Provide the [x, y] coordinate of the cell's center where the given text is located.  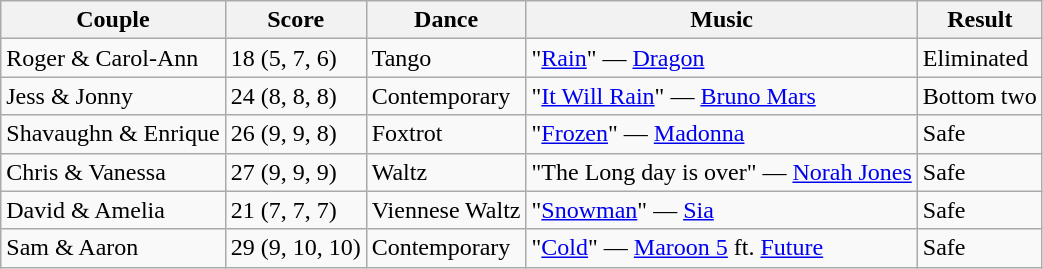
26 (9, 9, 8) [296, 134]
Sam & Aaron [113, 248]
Shavaughn & Enrique [113, 134]
Tango [446, 58]
27 (9, 9, 9) [296, 172]
Score [296, 20]
"The Long day is over" — Norah Jones [722, 172]
Couple [113, 20]
Waltz [446, 172]
"Frozen" — Madonna [722, 134]
David & Amelia [113, 210]
"Snowman" — Sia [722, 210]
Foxtrot [446, 134]
"Cold" — Maroon 5 ft. Future [722, 248]
Bottom two [980, 96]
29 (9, 10, 10) [296, 248]
Jess & Jonny [113, 96]
Chris & Vanessa [113, 172]
"Rain" — Dragon [722, 58]
24 (8, 8, 8) [296, 96]
Viennese Waltz [446, 210]
Eliminated [980, 58]
Result [980, 20]
"It Will Rain" — Bruno Mars [722, 96]
Music [722, 20]
21 (7, 7, 7) [296, 210]
Roger & Carol-Ann [113, 58]
Dance [446, 20]
18 (5, 7, 6) [296, 58]
